Extract the (X, Y) coordinate from the center of the cell holding the provided text.  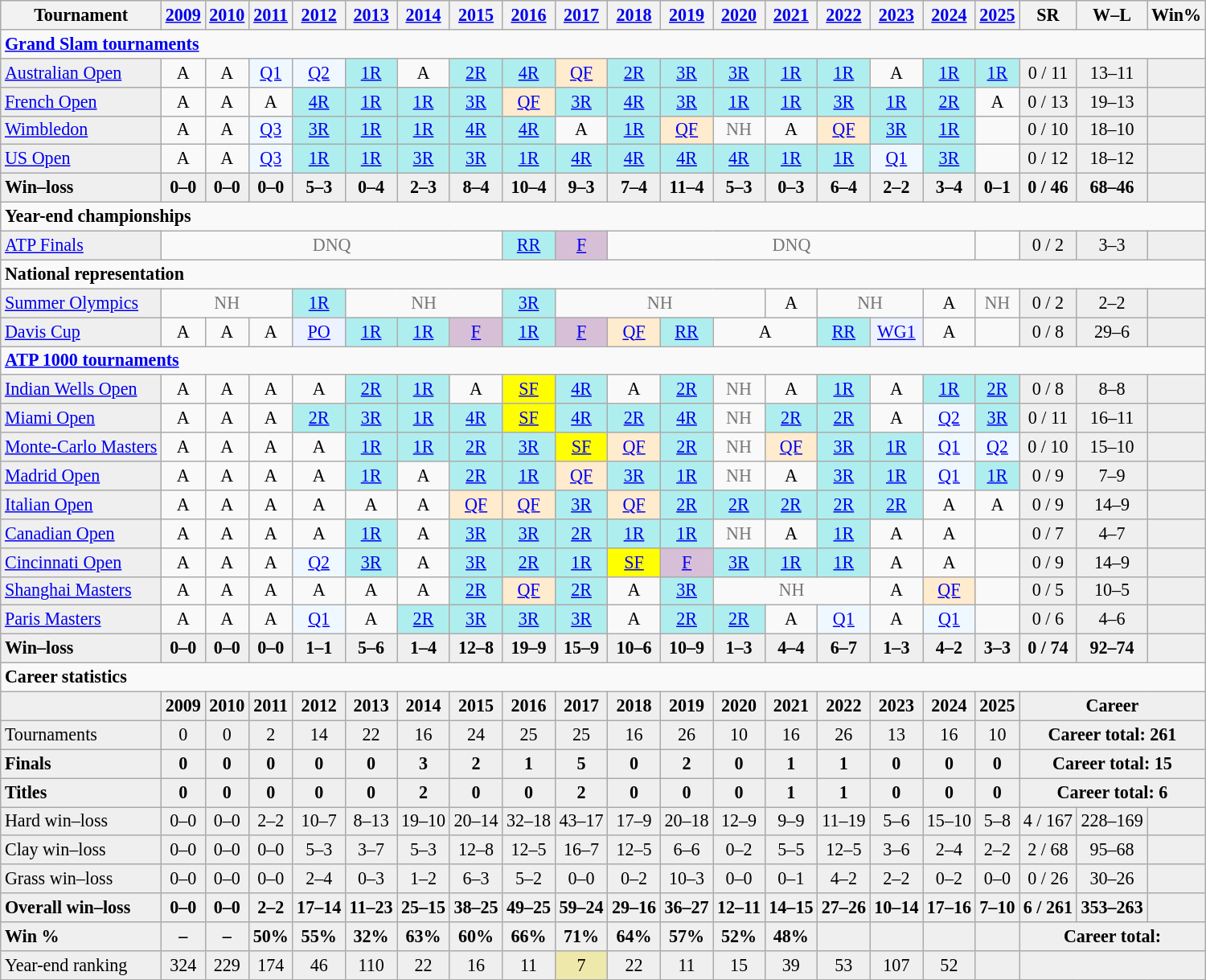
9–3 (581, 187)
Year-end championships (603, 216)
10–3 (687, 879)
0 / 12 (1048, 159)
Grass win–loss (81, 879)
6–6 (687, 850)
Hard win–loss (81, 821)
324 (183, 965)
17–16 (950, 908)
14–15 (791, 908)
Overall win–loss (81, 908)
32–18 (529, 821)
48% (791, 936)
7–9 (1112, 475)
30–26 (1112, 879)
13 (896, 735)
PO (319, 331)
0 / 74 (1048, 648)
11–19 (844, 821)
Madrid Open (81, 475)
95–68 (1112, 850)
Tournament (81, 14)
3–7 (371, 850)
8–13 (371, 821)
Finals (81, 764)
49–25 (529, 908)
6–3 (476, 879)
7–10 (997, 908)
Grand Slam tournaments (603, 43)
Indian Wells Open (81, 389)
1–1 (319, 648)
19–9 (529, 648)
Davis Cup (81, 331)
19–10 (424, 821)
Titles (81, 792)
52% (739, 936)
8–4 (476, 187)
SR (1048, 14)
29–6 (1112, 331)
16–11 (1112, 418)
National representation (603, 274)
229 (227, 965)
Summer Olympics (81, 303)
64% (634, 936)
0 / 46 (1048, 187)
7–4 (634, 187)
3–6 (896, 850)
174 (270, 965)
71% (581, 936)
66% (529, 936)
0 / 5 (1048, 591)
16–7 (581, 850)
Shanghai Masters (81, 591)
107 (896, 965)
53 (844, 965)
Miami Open (81, 418)
W–L (1112, 14)
US Open (81, 159)
92–74 (1112, 648)
2–3 (424, 187)
55% (319, 936)
1–4 (424, 648)
3–4 (950, 187)
Tournaments (81, 735)
12–9 (739, 821)
19–13 (1112, 101)
17–9 (634, 821)
18–10 (1112, 130)
Canadian Open (81, 533)
8–8 (1112, 389)
Australian Open (81, 72)
60% (476, 936)
9–9 (791, 821)
24 (476, 735)
10–9 (687, 648)
Career total: 261 (1113, 735)
15–9 (581, 648)
39 (791, 965)
11–23 (371, 908)
46 (319, 965)
5–8 (997, 821)
57% (687, 936)
4–7 (1112, 533)
WG1 (896, 331)
12–11 (739, 908)
10–6 (634, 648)
10–4 (529, 187)
59–24 (581, 908)
7 (581, 965)
4–4 (791, 648)
0 / 6 (1048, 620)
20–18 (687, 821)
29–16 (634, 908)
14 (319, 735)
1–2 (424, 879)
4–6 (1112, 620)
110 (371, 965)
Win% (1176, 14)
63% (424, 936)
Cincinnati Open (81, 562)
18–12 (1112, 159)
36–27 (687, 908)
Career (1113, 706)
Monte-Carlo Masters (81, 447)
10–7 (319, 821)
0–4 (371, 187)
4 / 167 (1048, 821)
Win % (81, 936)
10–14 (896, 908)
0 / 13 (1048, 101)
ATP 1000 tournaments (603, 360)
32% (371, 936)
38–25 (476, 908)
15 (739, 965)
17–14 (319, 908)
5–2 (529, 879)
50% (270, 936)
52 (950, 965)
0 / 26 (1048, 879)
2 / 68 (1048, 850)
5–5 (791, 850)
ATP Finals (81, 245)
Year-end ranking (81, 965)
6–4 (844, 187)
6 / 261 (1048, 908)
Career total: 6 (1113, 792)
10–5 (1112, 591)
Italian Open (81, 504)
Career total: (1113, 936)
68–46 (1112, 187)
Career statistics (603, 677)
11–4 (687, 187)
25–15 (424, 908)
French Open (81, 101)
20–14 (476, 821)
Paris Masters (81, 620)
43–17 (581, 821)
3 (424, 764)
5 (581, 764)
Wimbledon (81, 130)
353–263 (1112, 908)
228–169 (1112, 821)
0 / 7 (1048, 533)
6–7 (844, 648)
13–11 (1112, 72)
27–26 (844, 908)
Clay win–loss (81, 850)
Career total: 15 (1113, 764)
